For the text-containing cell, return its midpoint in [X, Y] coordinate format. 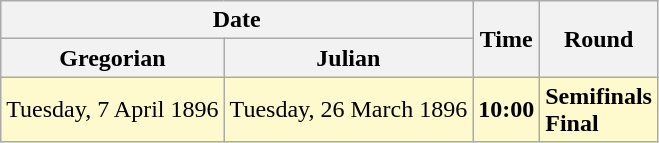
Round [599, 39]
Date [237, 20]
SemifinalsFinal [599, 110]
Tuesday, 7 April 1896 [112, 110]
Time [506, 39]
Tuesday, 26 March 1896 [348, 110]
10:00 [506, 110]
Gregorian [112, 58]
Julian [348, 58]
